Output the (X, Y) coordinate of the center of the cell containing the given text.  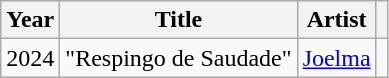
Artist (336, 20)
Year (30, 20)
Title (178, 20)
"Respingo de Saudade" (178, 58)
2024 (30, 58)
Joelma (336, 58)
